Determine the (x, y) coordinate at the center of the cell enclosing the given text.  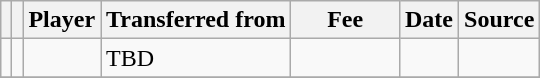
Player (62, 20)
Date (428, 20)
Source (500, 20)
Transferred from (196, 20)
Fee (346, 20)
TBD (196, 58)
